Return [X, Y] of the center of cell containing provided text 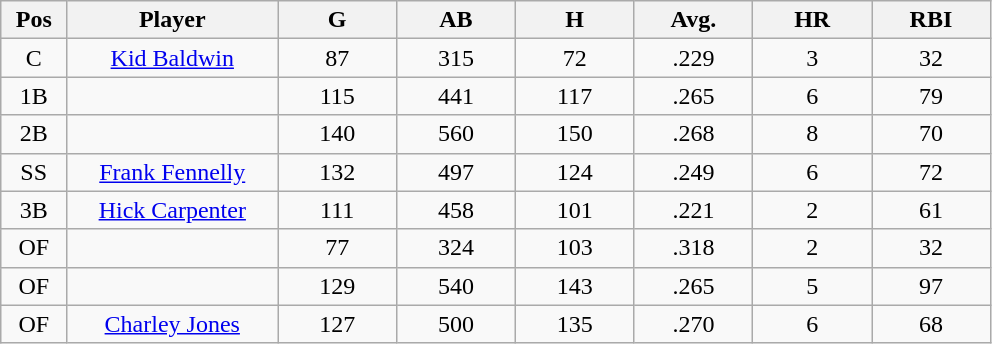
RBI [932, 20]
Hick Carpenter [172, 210]
61 [932, 210]
115 [338, 96]
500 [456, 324]
Player [172, 20]
AB [456, 20]
C [34, 58]
G [338, 20]
77 [338, 248]
441 [456, 96]
3 [812, 58]
1B [34, 96]
101 [574, 210]
Avg. [694, 20]
8 [812, 134]
87 [338, 58]
Frank Fennelly [172, 172]
.318 [694, 248]
SS [34, 172]
HR [812, 20]
150 [574, 134]
.221 [694, 210]
.268 [694, 134]
540 [456, 286]
H [574, 20]
79 [932, 96]
111 [338, 210]
117 [574, 96]
70 [932, 134]
2B [34, 134]
132 [338, 172]
97 [932, 286]
129 [338, 286]
458 [456, 210]
68 [932, 324]
Charley Jones [172, 324]
3B [34, 210]
143 [574, 286]
.249 [694, 172]
497 [456, 172]
124 [574, 172]
127 [338, 324]
324 [456, 248]
5 [812, 286]
.270 [694, 324]
Pos [34, 20]
Kid Baldwin [172, 58]
135 [574, 324]
103 [574, 248]
.229 [694, 58]
140 [338, 134]
560 [456, 134]
315 [456, 58]
